Identify which cell holds the provided text, then report its [X, Y] central coordinate. 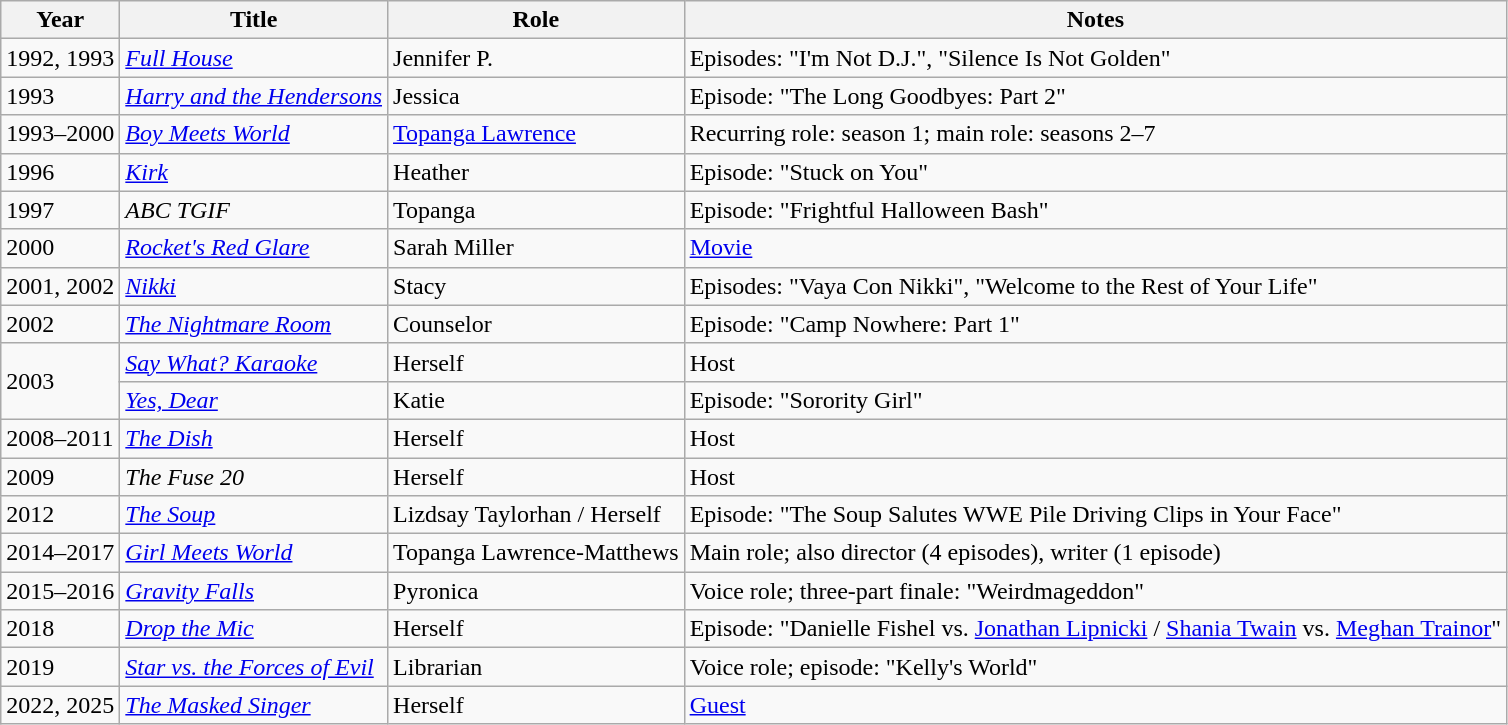
Kirk [254, 172]
Girl Meets World [254, 553]
Episode: "The Long Goodbyes: Part 2" [1095, 96]
Jessica [536, 96]
Drop the Mic [254, 629]
Episodes: "Vaya Con Nikki", "Welcome to the Rest of Your Life" [1095, 286]
2001, 2002 [60, 286]
Star vs. the Forces of Evil [254, 667]
Nikki [254, 286]
The Dish [254, 438]
Episode: "Danielle Fishel vs. Jonathan Lipnicki / Shania Twain vs. Meghan Trainor" [1095, 629]
Year [60, 20]
Boy Meets World [254, 134]
Notes [1095, 20]
2009 [60, 477]
Episode: "Sorority Girl" [1095, 400]
Katie [536, 400]
Movie [1095, 248]
Stacy [536, 286]
2003 [60, 381]
2015–2016 [60, 591]
The Fuse 20 [254, 477]
Episode: "Camp Nowhere: Part 1" [1095, 324]
Voice role; three-part finale: "Weirdmageddon" [1095, 591]
Lizdsay Taylorhan / Herself [536, 515]
Episode: "Frightful Halloween Bash" [1095, 210]
Say What? Karaoke [254, 362]
The Soup [254, 515]
Guest [1095, 705]
2012 [60, 515]
Voice role; episode: "Kelly's World" [1095, 667]
2022, 2025 [60, 705]
Recurring role: season 1; main role: seasons 2–7 [1095, 134]
Main role; also director (4 episodes), writer (1 episode) [1095, 553]
The Nightmare Room [254, 324]
2008–2011 [60, 438]
2000 [60, 248]
Librarian [536, 667]
1993 [60, 96]
The Masked Singer [254, 705]
Gravity Falls [254, 591]
2002 [60, 324]
Title [254, 20]
Role [536, 20]
Full House [254, 58]
Yes, Dear [254, 400]
Jennifer P. [536, 58]
Episodes: "I'm Not D.J.", "Silence Is Not Golden" [1095, 58]
Episode: "The Soup Salutes WWE Pile Driving Clips in Your Face" [1095, 515]
Rocket's Red Glare [254, 248]
1993–2000 [60, 134]
Pyronica [536, 591]
Counselor [536, 324]
2018 [60, 629]
ABC TGIF [254, 210]
Heather [536, 172]
2019 [60, 667]
1996 [60, 172]
Topanga Lawrence-Matthews [536, 553]
1997 [60, 210]
Episode: "Stuck on You" [1095, 172]
Sarah Miller [536, 248]
Topanga [536, 210]
Harry and the Hendersons [254, 96]
Topanga Lawrence [536, 134]
1992, 1993 [60, 58]
2014–2017 [60, 553]
